From the cell containing the given text, extract its center point as (X, Y) coordinate. 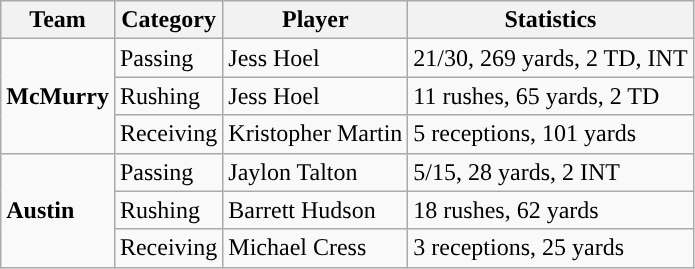
Austin (58, 210)
Statistics (550, 20)
21/30, 269 yards, 2 TD, INT (550, 58)
Jaylon Talton (316, 172)
18 rushes, 62 yards (550, 210)
11 rushes, 65 yards, 2 TD (550, 96)
Michael Cress (316, 248)
Player (316, 20)
Barrett Hudson (316, 210)
Team (58, 20)
5/15, 28 yards, 2 INT (550, 172)
Kristopher Martin (316, 134)
McMurry (58, 96)
Category (168, 20)
3 receptions, 25 yards (550, 248)
5 receptions, 101 yards (550, 134)
